Return (X, Y) of the center of cell containing provided text 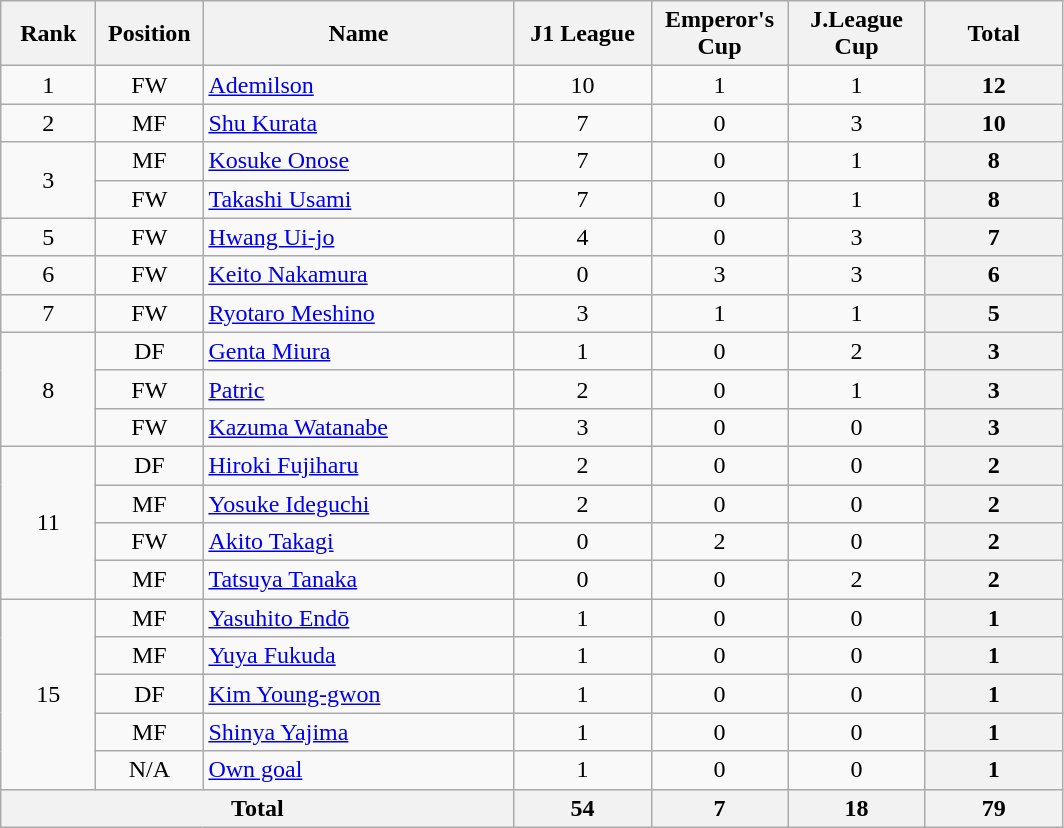
12 (994, 85)
Yosuke Ideguchi (358, 503)
4 (582, 237)
Kazuma Watanabe (358, 427)
Yuya Fukuda (358, 656)
Shinya Yajima (358, 732)
Emperor's Cup (720, 34)
15 (48, 694)
Genta Miura (358, 351)
N/A (150, 770)
J.League Cup (856, 34)
54 (582, 808)
Own goal (358, 770)
Kosuke Onose (358, 161)
Hiroki Fujiharu (358, 465)
Rank (48, 34)
Patric (358, 389)
Ademilson (358, 85)
Ryotaro Meshino (358, 313)
Yasuhito Endō (358, 618)
18 (856, 808)
Tatsuya Tanaka (358, 580)
11 (48, 522)
Hwang Ui-jo (358, 237)
Keito Nakamura (358, 275)
Kim Young-gwon (358, 694)
Takashi Usami (358, 199)
79 (994, 808)
J1 League (582, 34)
Shu Kurata (358, 123)
Position (150, 34)
Name (358, 34)
Akito Takagi (358, 542)
